Identify which cell holds the provided text, then report its (x, y) central coordinate. 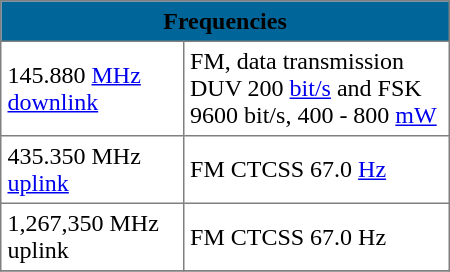
145.880 MHz downlink (92, 88)
Frequencies (225, 21)
1,267,350 MHz uplink (92, 237)
435.350 MHz uplink (92, 170)
FM, data transmission DUV 200 bit/s and FSK 9600 bit/s, 400 - 800 mW (316, 88)
